From the cell containing the given text, extract its center point as [X, Y] coordinate. 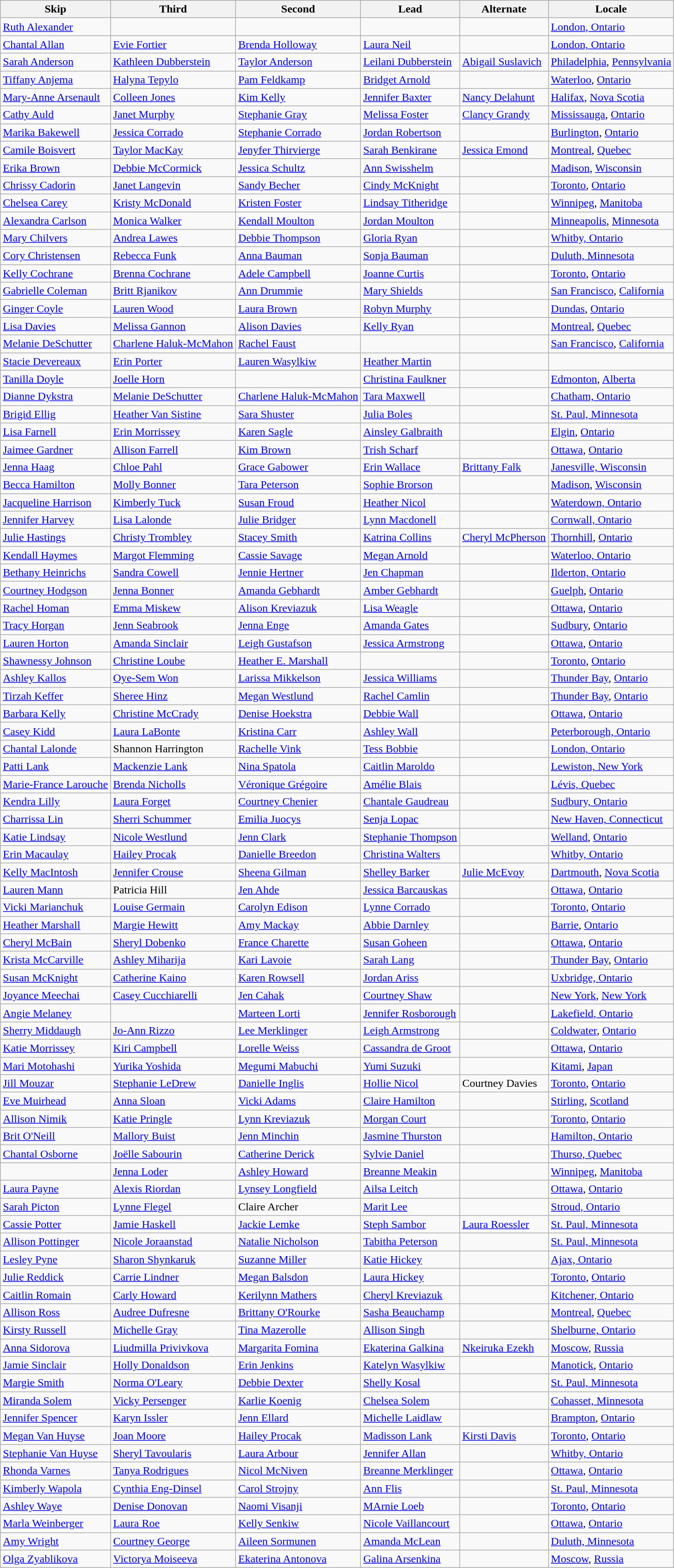
Christy Trombley [173, 538]
Madisson Lank [410, 1436]
Cassie Potter [56, 1224]
Brigid Ellig [56, 414]
Stephanie Thompson [410, 837]
Yumi Suzuki [410, 1066]
Lisa Farnell [56, 432]
Abigail Suslavich [504, 62]
Rhonda Varnes [56, 1471]
Carly Howard [173, 1295]
Jacqueline Harrison [56, 502]
Stephanie Corrado [298, 132]
Camile Boisvert [56, 150]
Leilani Dubberstein [410, 62]
Galina Arsenkina [410, 1559]
Jenn Ellard [298, 1418]
Tara Peterson [298, 484]
Senja Lopac [410, 819]
Katie Morrissey [56, 1048]
Cory Christensen [56, 256]
Caitlin Romain [56, 1295]
Monica Walker [173, 221]
Amy Mackay [298, 925]
Cheryl McBain [56, 942]
Ilderton, Ontario [611, 573]
Natalie Nicholson [298, 1242]
Lynsey Longfield [298, 1189]
Heather Van Sistine [173, 414]
Kimberly Wapola [56, 1488]
Nicol McNiven [298, 1471]
Cynthia Eng-Dinsel [173, 1488]
Krista McCarville [56, 960]
Margie Hewitt [173, 925]
Kitchener, Ontario [611, 1295]
Amanda Gates [410, 626]
Clancy Grandy [504, 115]
Allison Farrell [173, 449]
Kelly Senkiw [298, 1524]
Kimberly Tuck [173, 502]
Chatham, Ontario [611, 397]
Coldwater, Ontario [611, 1030]
Erin Jenkins [298, 1365]
Steph Sambor [410, 1224]
Laura Roe [173, 1524]
Janet Langevin [173, 185]
Mallory Buist [173, 1136]
Chelsea Carey [56, 203]
Kelly MacIntosh [56, 872]
Tara Maxwell [410, 397]
Megumi Mabuchi [298, 1066]
Hollie Nicol [410, 1084]
Jordan Robertson [410, 132]
Nkeiruka Ezekh [504, 1348]
Sarah Picton [56, 1207]
Kitami, Japan [611, 1066]
Tess Bobbie [410, 749]
Larissa Mikkelson [298, 678]
Laura Roessler [504, 1224]
Ginger Coyle [56, 309]
Sarah Anderson [56, 62]
Lynn Macdonell [410, 520]
Halyna Tepylo [173, 80]
Shelley Barker [410, 872]
Margie Smith [56, 1383]
Sheryl Dobenko [173, 942]
Allison Pottinger [56, 1242]
Amanda Gebhardt [298, 590]
Kristy McDonald [173, 203]
Chantal Lalonde [56, 749]
Dartmouth, Nova Scotia [611, 872]
Waterdown, Ontario [611, 502]
Katie Pringle [173, 1119]
Amber Gebhardt [410, 590]
Erin Porter [173, 361]
Kristina Carr [298, 731]
Aileen Sormunen [298, 1541]
France Charette [298, 942]
Miranda Solem [56, 1401]
Véronique Grégoire [298, 784]
Nicole Joraanstad [173, 1242]
Jennifer Rosborough [410, 1013]
Christina Faulkner [410, 379]
Courtney Davies [504, 1084]
Jenn Clark [298, 837]
Anna Bauman [298, 256]
Breanne Meakin [410, 1171]
Julie McEvoy [504, 872]
Sheree Hinz [173, 696]
Tiffany Anjema [56, 80]
Stacey Smith [298, 538]
Trish Scharf [410, 449]
Heather Marshall [56, 925]
Anna Sidorova [56, 1348]
Chantal Allan [56, 44]
Brenda Holloway [298, 44]
Melissa Gannon [173, 326]
New Haven, Connecticut [611, 819]
Mississauga, Ontario [611, 115]
Joanne Curtis [410, 273]
Alison Davies [298, 326]
Jen Cahak [298, 995]
Louise Germain [173, 907]
Barbara Kelly [56, 713]
Karlie Koenig [298, 1401]
Kelly Cochrane [56, 273]
Cheryl Kreviazuk [410, 1295]
Ashley Kallos [56, 678]
Alexis Riordan [173, 1189]
Debbie McCormick [173, 167]
Naomi Visanji [298, 1506]
Allison Singh [410, 1330]
Stephanie LeDrew [173, 1084]
Lisa Davies [56, 326]
Leigh Gustafson [298, 643]
Jennifer Crouse [173, 872]
Barrie, Ontario [611, 925]
Debbie Wall [410, 713]
Ashley Miharija [173, 960]
Jennie Hertner [298, 573]
Colleen Jones [173, 97]
Ann Drummie [298, 291]
Lynn Kreviazuk [298, 1119]
Cindy McKnight [410, 185]
Kerilynn Mathers [298, 1295]
Jennifer Spencer [56, 1418]
Kiri Campbell [173, 1048]
Denise Donovan [173, 1506]
Thornhill, Ontario [611, 538]
Julie Hastings [56, 538]
Carolyn Edison [298, 907]
Sharon Shynkaruk [173, 1259]
Sasha Beauchamp [410, 1312]
Lisa Weagle [410, 608]
Mary-Anne Arsenault [56, 97]
Alternate [504, 9]
Nicole Vaillancourt [410, 1524]
Erin Morrissey [173, 432]
Susan Froud [298, 502]
Evie Fortier [173, 44]
Allison Ross [56, 1312]
Angie Melaney [56, 1013]
Dianne Dykstra [56, 397]
Carol Strojny [298, 1488]
Ailsa Leitch [410, 1189]
Tina Mazerolle [298, 1330]
Jessica Barcauskas [410, 890]
Heather Martin [410, 361]
Claire Hamilton [410, 1101]
Jennifer Harvey [56, 520]
Lee Merklinger [298, 1030]
Amélie Blais [410, 784]
Manotick, Ontario [611, 1365]
Halifax, Nova Scotia [611, 97]
New York, New York [611, 995]
Sara Shuster [298, 414]
Courtney George [173, 1541]
Brenda Nicholls [173, 784]
Lévis, Quebec [611, 784]
Casey Kidd [56, 731]
Sheryl Tavoularis [173, 1453]
Vicki Marianchuk [56, 907]
Megan Arnold [410, 555]
Emilia Juocys [298, 819]
Kari Lavoie [298, 960]
Cassandra de Groot [410, 1048]
Sophie Brorson [410, 484]
Karen Sagle [298, 432]
Jordan Moulton [410, 221]
Oye-Sem Won [173, 678]
Adele Campbell [298, 273]
Rebecca Funk [173, 256]
Laura Forget [173, 802]
Rachel Camlin [410, 696]
Tracy Horgan [56, 626]
Marika Bakewell [56, 132]
Nancy Delahunt [504, 97]
Courtney Shaw [410, 995]
Nina Spatola [298, 766]
Kendra Lilly [56, 802]
Sheena Gilman [298, 872]
Catherine Kaino [173, 978]
Marteen Lorti [298, 1013]
Allison Nimik [56, 1119]
Laura Hickey [410, 1277]
Amanda McLean [410, 1541]
Jill Mouzar [56, 1084]
Jessica Emond [504, 150]
Brittany Falk [504, 467]
Jackie Lemke [298, 1224]
Christine Loube [173, 661]
Ashley Waye [56, 1506]
Abbie Darnley [410, 925]
Uxbridge, Ontario [611, 978]
Kim Kelly [298, 97]
Susan Goheen [410, 942]
Michelle Laidlaw [410, 1418]
Taylor MacKay [173, 150]
Mary Shields [410, 291]
Chrissy Cadorin [56, 185]
Audree Dufresne [173, 1312]
Lisa Lalonde [173, 520]
Danielle Inglis [298, 1084]
Burlington, Ontario [611, 132]
Jessica Schultz [298, 167]
Taylor Anderson [298, 62]
Olga Zyablikova [56, 1559]
Lewiston, New York [611, 766]
Lauren Wood [173, 309]
Jamie Haskell [173, 1224]
Cornwall, Ontario [611, 520]
Jessica Williams [410, 678]
Mari Motohashi [56, 1066]
Christine McCrady [173, 713]
Ekaterina Antonova [298, 1559]
Ruth Alexander [56, 27]
Jordan Ariss [410, 978]
Kendall Haymes [56, 555]
Jenna Enge [298, 626]
Brenna Cochrane [173, 273]
Cohasset, Minnesota [611, 1401]
Jenna Haag [56, 467]
Michelle Gray [173, 1330]
Liudmilla Privivkova [173, 1348]
Leigh Armstrong [410, 1030]
Sandy Becher [298, 185]
Alison Kreviazuk [298, 608]
Danielle Breedon [298, 855]
Marit Lee [410, 1207]
Lauren Horton [56, 643]
Caitlin Maroldo [410, 766]
Norma O'Leary [173, 1383]
Stacie Devereaux [56, 361]
Megan Westlund [298, 696]
Bethany Heinrichs [56, 573]
Brittany O'Rourke [298, 1312]
Alexandra Carlson [56, 221]
Victorya Moiseeva [173, 1559]
Jasmine Thurston [410, 1136]
Laura Payne [56, 1189]
Heather E. Marshall [298, 661]
Sarah Benkirane [410, 150]
Lesley Pyne [56, 1259]
Chantale Gaudreau [410, 802]
Kirsty Russell [56, 1330]
Nicole Westlund [173, 837]
Jamie Sinclair [56, 1365]
Third [173, 9]
Pam Feldkamp [298, 80]
Melissa Foster [410, 115]
Ajax, Ontario [611, 1259]
Laura Arbour [298, 1453]
Grace Gabower [298, 467]
Jen Chapman [410, 573]
Minneapolis, Minnesota [611, 221]
Morgan Court [410, 1119]
Katelyn Wasylkiw [410, 1365]
Casey Cucchiarelli [173, 995]
Stephanie Van Huyse [56, 1453]
Julie Bridger [298, 520]
Stephanie Gray [298, 115]
Julie Reddick [56, 1277]
Claire Archer [298, 1207]
Britt Rjanikov [173, 291]
Peterborough, Ontario [611, 731]
Amy Wright [56, 1541]
Anna Sloan [173, 1101]
Shelburne, Ontario [611, 1330]
Andrea Lawes [173, 238]
Second [298, 9]
Yurika Yoshida [173, 1066]
Amanda Sinclair [173, 643]
Jenn Seabrook [173, 626]
Debbie Dexter [298, 1383]
Ainsley Galbraith [410, 432]
Erin Wallace [410, 467]
Heather Nicol [410, 502]
Mary Chilvers [56, 238]
Holly Donaldson [173, 1365]
Eve Muirhead [56, 1101]
Karen Rowsell [298, 978]
Lynne Flegel [173, 1207]
Joan Moore [173, 1436]
Christina Walters [410, 855]
MArnie Loeb [410, 1506]
Suzanne Miller [298, 1259]
Robyn Murphy [410, 309]
Courtney Chenier [298, 802]
Gabrielle Coleman [56, 291]
Margot Flemming [173, 555]
Kim Brown [298, 449]
Lorelle Weiss [298, 1048]
Elgin, Ontario [611, 432]
Cassie Savage [298, 555]
Jo-Ann Rizzo [173, 1030]
Mackenzie Lank [173, 766]
Vicki Adams [298, 1101]
Hamilton, Ontario [611, 1136]
Jenn Minchin [298, 1136]
Laura Neil [410, 44]
Sarah Lang [410, 960]
Lakefield, Ontario [611, 1013]
Thurso, Quebec [611, 1154]
Brit O'Neill [56, 1136]
Joyance Meechai [56, 995]
Kathleen Dubberstein [173, 62]
Jennifer Baxter [410, 97]
Lauren Wasylkiw [298, 361]
Sonja Bauman [410, 256]
Skip [56, 9]
Megan Van Huyse [56, 1436]
Emma Miskew [173, 608]
Janet Murphy [173, 115]
Chelsea Solem [410, 1401]
Becca Hamilton [56, 484]
Jessica Armstrong [410, 643]
Jessica Corrado [173, 132]
Erika Brown [56, 167]
Erin Macaulay [56, 855]
Kelly Ryan [410, 326]
Jenna Bonner [173, 590]
Lead [410, 9]
Kirsti Davis [504, 1436]
Debbie Thompson [298, 238]
Lindsay Titheridge [410, 203]
Stroud, Ontario [611, 1207]
Brampton, Ontario [611, 1418]
Jen Ahde [298, 890]
Cathy Auld [56, 115]
Joelle Horn [173, 379]
Katrina Collins [410, 538]
Patti Lank [56, 766]
Margarita Fomina [298, 1348]
Rachel Faust [298, 344]
Kendall Moulton [298, 221]
Ashley Wall [410, 731]
Tabitha Peterson [410, 1242]
Marla Weinberger [56, 1524]
Lauren Mann [56, 890]
Laura LaBonte [173, 731]
Philadelphia, Pennsylvania [611, 62]
Charrissa Lin [56, 819]
Tirzah Keffer [56, 696]
Gloria Ryan [410, 238]
Katie Lindsay [56, 837]
Guelph, Ontario [611, 590]
Sherri Schummer [173, 819]
Rachelle Vink [298, 749]
Edmonton, Alberta [611, 379]
Jaimee Gardner [56, 449]
Patricia Hill [173, 890]
Ann Flis [410, 1488]
Sandra Cowell [173, 573]
Ekaterina Galkina [410, 1348]
Shannon Harrington [173, 749]
Marie-France Larouche [56, 784]
Joëlle Sabourin [173, 1154]
Laura Brown [298, 309]
Carrie Lindner [173, 1277]
Janesville, Wisconsin [611, 467]
Kristen Foster [298, 203]
Denise Hoekstra [298, 713]
Lynne Corrado [410, 907]
Bridget Arnold [410, 80]
Katie Hickey [410, 1259]
Courtney Hodgson [56, 590]
Jenyfer Thirvierge [298, 150]
Ashley Howard [298, 1171]
Breanne Merklinger [410, 1471]
Tanilla Doyle [56, 379]
Rachel Homan [56, 608]
Locale [611, 9]
Shawnessy Johnson [56, 661]
Vicky Persenger [173, 1401]
Sherry Middaugh [56, 1030]
Jenna Loder [173, 1171]
Welland, Ontario [611, 837]
Chloe Pahl [173, 467]
Megan Balsdon [298, 1277]
Tanya Rodrigues [173, 1471]
Julia Boles [410, 414]
Susan McKnight [56, 978]
Chantal Osborne [56, 1154]
Cheryl McPherson [504, 538]
Dundas, Ontario [611, 309]
Shelly Kosal [410, 1383]
Ann Swisshelm [410, 167]
Molly Bonner [173, 484]
Jennifer Allan [410, 1453]
Sylvie Daniel [410, 1154]
Catherine Derick [298, 1154]
Stirling, Scotland [611, 1101]
Karyn Issler [173, 1418]
